Return the [X, Y] coordinate for the center point of the cell that contains the specified text.  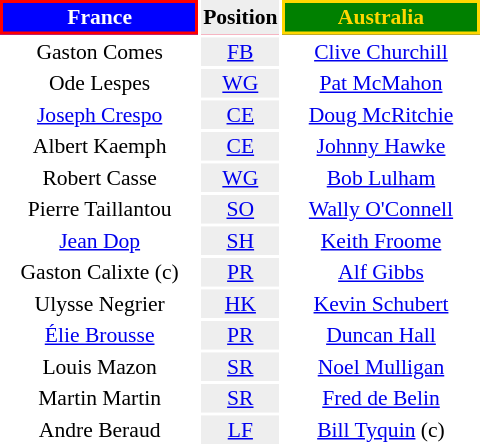
Jean Dop [100, 240]
SO [240, 209]
Wally O'Connell [381, 209]
Andre Beraud [100, 430]
Position [240, 17]
Ode Lespes [100, 83]
Joseph Crespo [100, 114]
Élie Brousse [100, 335]
Noel Mulligan [381, 366]
Doug McRitchie [381, 114]
Bill Tyquin (c) [381, 430]
Louis Mazon [100, 366]
FB [240, 52]
Alf Gibbs [381, 272]
Clive Churchill [381, 52]
Duncan Hall [381, 335]
Robert Casse [100, 178]
Bob Lulham [381, 178]
Ulysse Negrier [100, 304]
Australia [381, 17]
Kevin Schubert [381, 304]
Johnny Hawke [381, 146]
Gaston Comes [100, 52]
Gaston Calixte (c) [100, 272]
Martin Martin [100, 398]
France [100, 17]
Albert Kaemph [100, 146]
HK [240, 304]
Pat McMahon [381, 83]
LF [240, 430]
SH [240, 240]
Keith Froome [381, 240]
Pierre Taillantou [100, 209]
Fred de Belin [381, 398]
